Find where the given text appears and provide that cell's center as (x, y) coordinate. 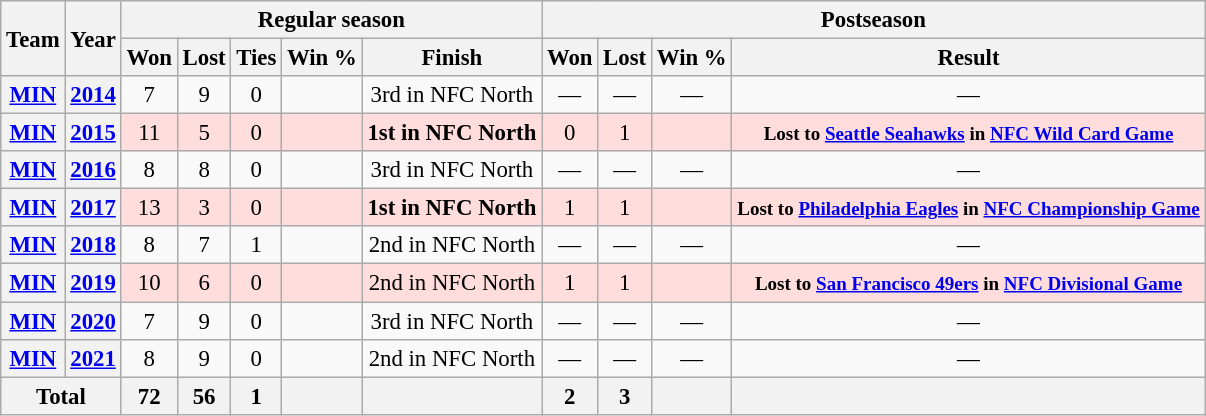
2021 (93, 358)
Regular season (332, 20)
Total (61, 396)
Ties (256, 58)
2014 (93, 95)
5 (204, 133)
2017 (93, 208)
2019 (93, 283)
Lost to Seattle Seahawks in NFC Wild Card Game (968, 133)
Result (968, 58)
Postseason (874, 20)
Lost to San Francisco 49ers in NFC Divisional Game (968, 283)
72 (149, 396)
2 (570, 396)
6 (204, 283)
11 (149, 133)
2016 (93, 170)
Team (33, 38)
10 (149, 283)
2020 (93, 321)
Lost to Philadelphia Eagles in NFC Championship Game (968, 208)
Year (93, 38)
13 (149, 208)
2015 (93, 133)
2018 (93, 245)
Finish (452, 58)
56 (204, 396)
